Identify which cell holds the provided text, then report its [X, Y] central coordinate. 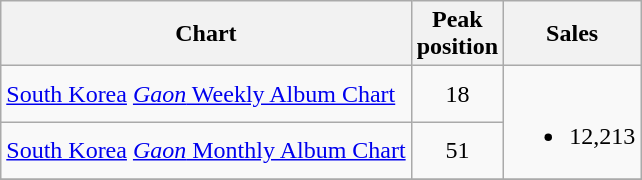
18 [457, 94]
Chart [206, 34]
12,213 [572, 122]
51 [457, 150]
Sales [572, 34]
South Korea Gaon Monthly Album Chart [206, 150]
South Korea Gaon Weekly Album Chart [206, 94]
Peakposition [457, 34]
